Determine the [X, Y] coordinate at the center of the cell enclosing the given text.  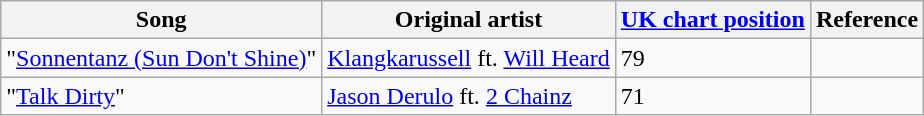
Jason Derulo ft. 2 Chainz [469, 96]
Klangkarussell ft. Will Heard [469, 58]
79 [712, 58]
Original artist [469, 20]
"Talk Dirty" [162, 96]
Song [162, 20]
71 [712, 96]
"Sonnentanz (Sun Don't Shine)" [162, 58]
Reference [866, 20]
UK chart position [712, 20]
